Locate the cell with the specified text and output its (X, Y) center coordinate. 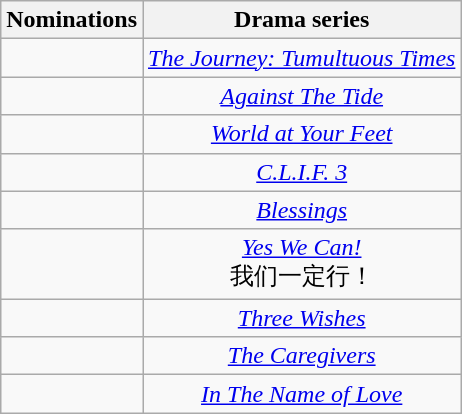
Drama series (301, 20)
World at Your Feet (301, 134)
The Journey: Tumultuous Times (301, 58)
Three Wishes (301, 318)
Nominations (72, 20)
Blessings (301, 210)
Against The Tide (301, 96)
In The Name of Love (301, 394)
The Caregivers (301, 356)
Yes We Can!我们一定行！ (301, 264)
C.L.I.F. 3 (301, 172)
